From the cell containing the given text, extract its center point as [x, y] coordinate. 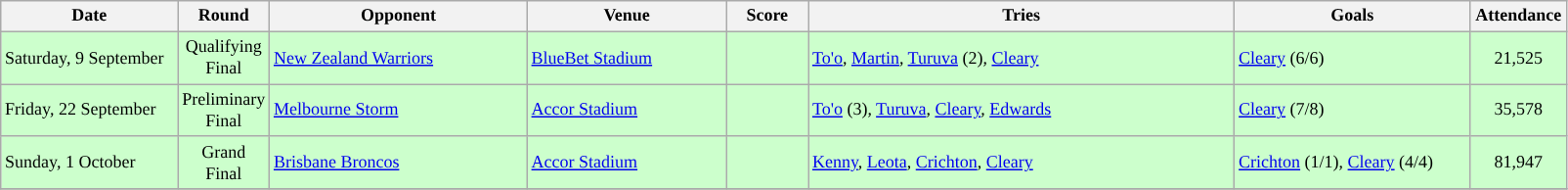
Friday, 22 September [90, 111]
Cleary (7/8) [1353, 111]
Date [90, 16]
Venue [627, 16]
Saturday, 9 September [90, 58]
To'o, Martin, Turuva (2), Cleary [1022, 58]
Melbourne Storm [399, 111]
Sunday, 1 October [90, 163]
Grand Final [224, 163]
35,578 [1519, 111]
21,525 [1519, 58]
Attendance [1519, 16]
Brisbane Broncos [399, 163]
New Zealand Warriors [399, 58]
81,947 [1519, 163]
To'o (3), Turuva, Cleary, Edwards [1022, 111]
Crichton (1/1), Cleary (4/4) [1353, 163]
Qualifying Final [224, 58]
Score [767, 16]
Cleary (6/6) [1353, 58]
Tries [1022, 16]
Opponent [399, 16]
Preliminary Final [224, 111]
Kenny, Leota, Crichton, Cleary [1022, 163]
Round [224, 16]
Goals [1353, 16]
BlueBet Stadium [627, 58]
